Find where the given text appears and provide that cell's center as (x, y) coordinate. 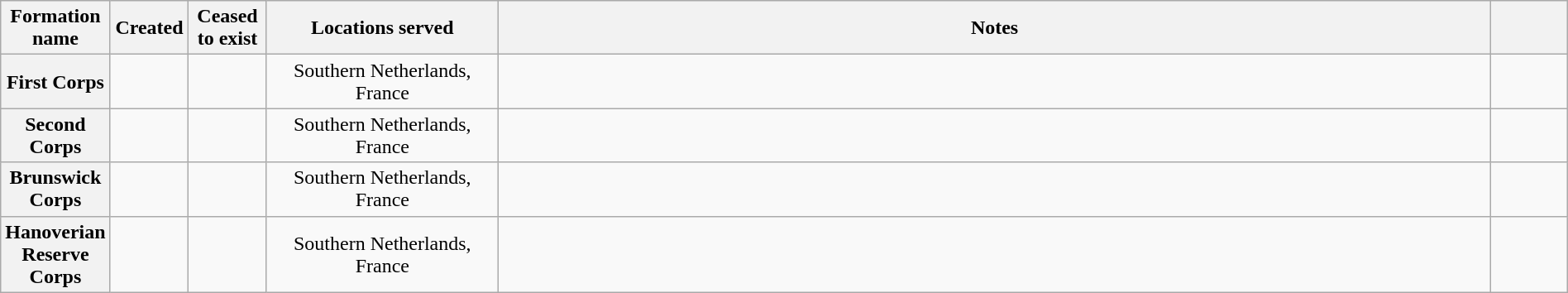
Locations served (382, 28)
Notes (994, 28)
Formation name (55, 28)
Second Corps (55, 136)
Hanoverian Reserve Corps (55, 254)
Created (149, 28)
Ceased to exist (227, 28)
Brunswick Corps (55, 189)
First Corps (55, 81)
